Locate the cell with the specified text and output its [x, y] center coordinate. 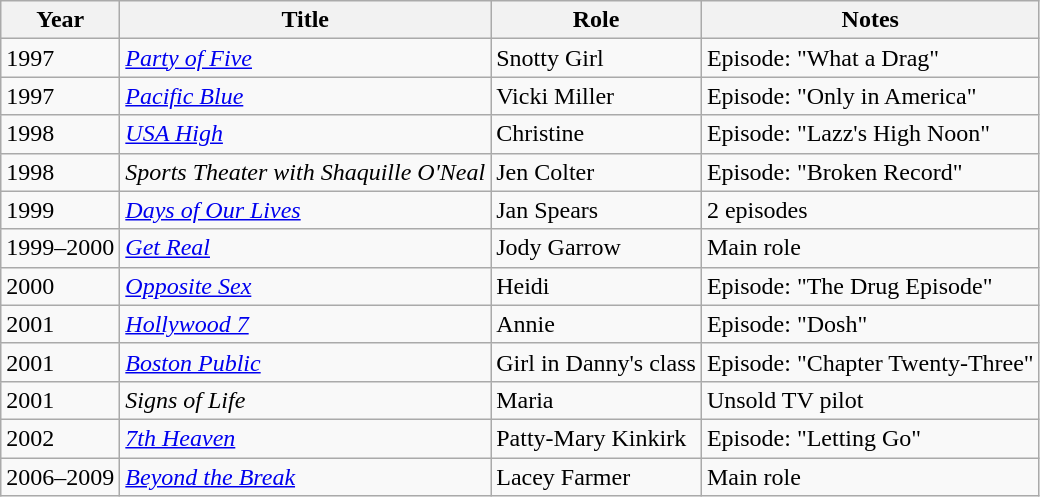
Episode: "Chapter Twenty-Three" [870, 362]
Episode: "Lazz's High Noon" [870, 134]
USA High [306, 134]
Vicki Miller [596, 96]
Snotty Girl [596, 58]
Role [596, 20]
2006–2009 [60, 477]
2000 [60, 286]
7th Heaven [306, 438]
Girl in Danny's class [596, 362]
Episode: "Dosh" [870, 324]
Beyond the Break [306, 477]
Days of Our Lives [306, 210]
Jan Spears [596, 210]
2002 [60, 438]
Heidi [596, 286]
Pacific Blue [306, 96]
Maria [596, 400]
Jen Colter [596, 172]
1999 [60, 210]
Jody Garrow [596, 248]
Christine [596, 134]
Annie [596, 324]
Notes [870, 20]
Episode: "Only in America" [870, 96]
Episode: "What a Drag" [870, 58]
Episode: "The Drug Episode" [870, 286]
Patty-Mary Kinkirk [596, 438]
2 episodes [870, 210]
Opposite Sex [306, 286]
Episode: "Broken Record" [870, 172]
Hollywood 7 [306, 324]
Signs of Life [306, 400]
Title [306, 20]
1999–2000 [60, 248]
Year [60, 20]
Sports Theater with Shaquille O'Neal [306, 172]
Lacey Farmer [596, 477]
Unsold TV pilot [870, 400]
Party of Five [306, 58]
Episode: "Letting Go" [870, 438]
Get Real [306, 248]
Boston Public [306, 362]
